Find where the given text appears and provide that cell's center as (x, y) coordinate. 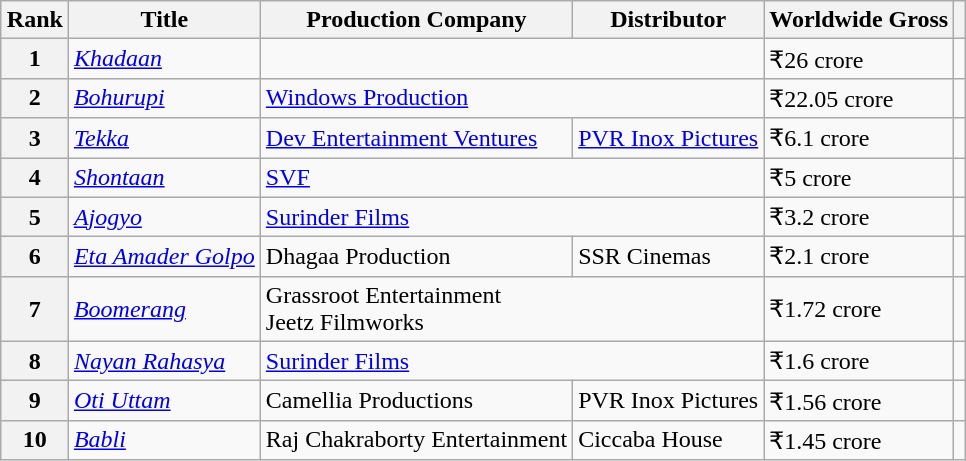
5 (34, 217)
₹6.1 crore (859, 138)
7 (34, 308)
Khadaan (164, 59)
SSR Cinemas (668, 257)
Raj Chakraborty Entertainment (416, 440)
Nayan Rahasya (164, 361)
1 (34, 59)
Grassroot Entertainment Jeetz Filmworks (512, 308)
Tekka (164, 138)
₹1.56 crore (859, 401)
₹1.72 crore (859, 308)
Worldwide Gross (859, 20)
Rank (34, 20)
Windows Production (512, 98)
Babli (164, 440)
Dev Entertainment Ventures (416, 138)
Bohurupi (164, 98)
6 (34, 257)
SVF (512, 178)
Distributor (668, 20)
2 (34, 98)
10 (34, 440)
Shontaan (164, 178)
Camellia Productions (416, 401)
Production Company (416, 20)
Oti Uttam (164, 401)
₹1.6 crore (859, 361)
8 (34, 361)
Eta Amader Golpo (164, 257)
Ajogyo (164, 217)
Dhagaa Production (416, 257)
Ciccaba House (668, 440)
4 (34, 178)
9 (34, 401)
₹1.45 crore (859, 440)
₹22.05 crore (859, 98)
₹3.2 crore (859, 217)
₹2.1 crore (859, 257)
3 (34, 138)
Title (164, 20)
Boomerang (164, 308)
₹5 crore (859, 178)
₹26 crore (859, 59)
